Provide the (X, Y) coordinate of the cell's center where the given text is located.  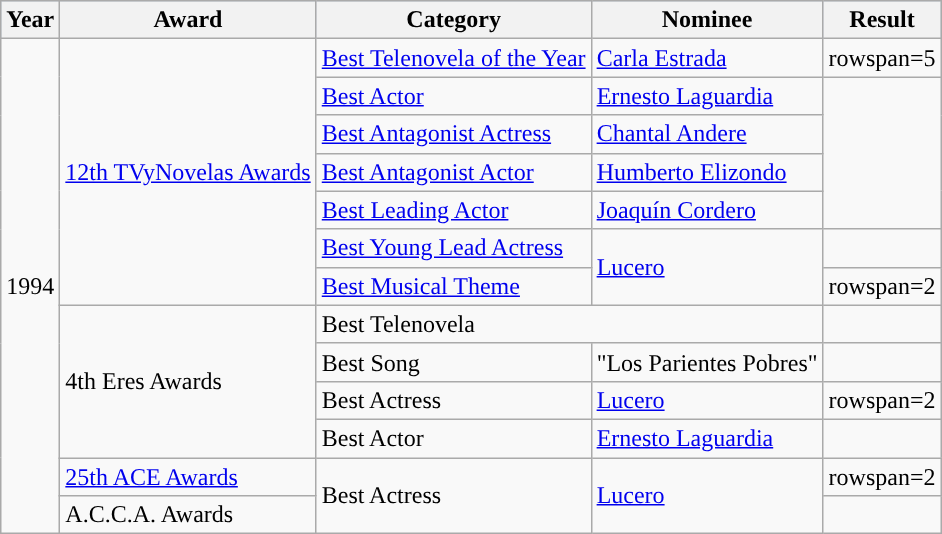
Category (454, 20)
Carla Estrada (707, 58)
Humberto Elizondo (707, 172)
Best Telenovela (570, 324)
Best Musical Theme (454, 286)
Best Antagonist Actress (454, 134)
Best Song (454, 362)
1994 (30, 286)
rowspan=5 (882, 58)
4th Eres Awards (188, 381)
A.C.C.A. Awards (188, 515)
Chantal Andere (707, 134)
12th TVyNovelas Awards (188, 172)
Year (30, 20)
25th ACE Awards (188, 477)
Award (188, 20)
Nominee (707, 20)
Best Leading Actor (454, 210)
Best Antagonist Actor (454, 172)
Best Young Lead Actress (454, 248)
Joaquín Cordero (707, 210)
Best Telenovela of the Year (454, 58)
"Los Parientes Pobres" (707, 362)
Result (882, 20)
